Extract the [X, Y] coordinate from the center of the cell holding the provided text.  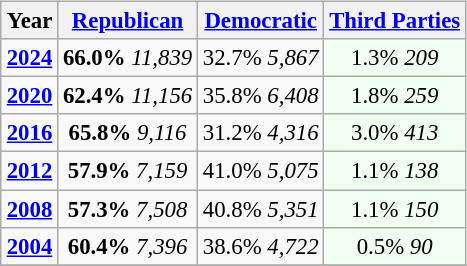
57.9% 7,159 [128, 171]
31.2% 4,316 [260, 133]
62.4% 11,156 [128, 96]
Democratic [260, 21]
1.3% 209 [395, 58]
32.7% 5,867 [260, 58]
40.8% 5,351 [260, 209]
35.8% 6,408 [260, 96]
2012 [29, 171]
41.0% 5,075 [260, 171]
57.3% 7,508 [128, 209]
2008 [29, 209]
Republican [128, 21]
66.0% 11,839 [128, 58]
1.1% 138 [395, 171]
1.1% 150 [395, 209]
2016 [29, 133]
Third Parties [395, 21]
1.8% 259 [395, 96]
2020 [29, 96]
0.5% 90 [395, 246]
2024 [29, 58]
60.4% 7,396 [128, 246]
3.0% 413 [395, 133]
65.8% 9,116 [128, 133]
Year [29, 21]
2004 [29, 246]
38.6% 4,722 [260, 246]
